Return (x, y) of the center of cell containing provided text 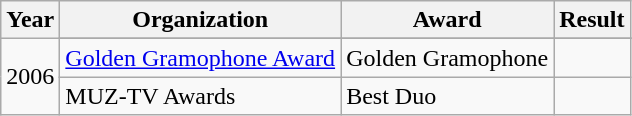
Golden Gramophone (448, 58)
Golden Gramophone Award (200, 58)
Year (30, 20)
MUZ-TV Awards (200, 96)
Result (592, 20)
2006 (30, 77)
Best Duo (448, 96)
Award (448, 20)
Organization (200, 20)
